Return the (x, y) coordinate for the center point of the cell that contains the specified text.  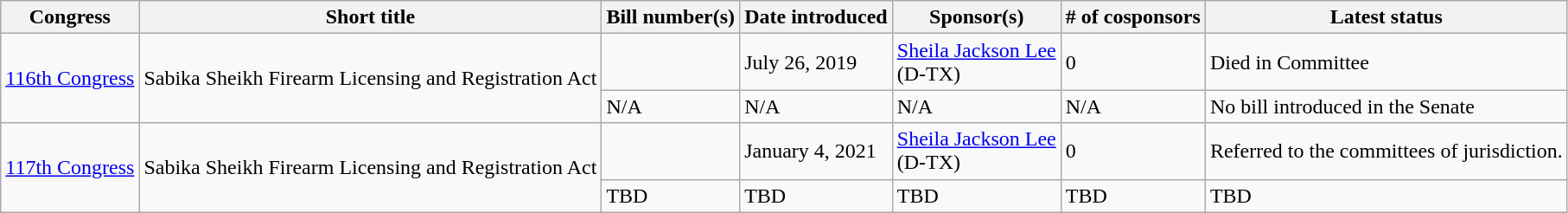
Congress (70, 17)
# of cosponsors (1132, 17)
No bill introduced in the Senate (1386, 106)
116th Congress (70, 78)
Short title (370, 17)
Date introduced (816, 17)
July 26, 2019 (816, 62)
Referred to the committees of jurisdiction. (1386, 151)
117th Congress (70, 168)
January 4, 2021 (816, 151)
Sponsor(s) (977, 17)
Bill number(s) (671, 17)
Latest status (1386, 17)
Died in Committee (1386, 62)
